Detect which cell encompasses the target text, then output its [X, Y] center coordinate. 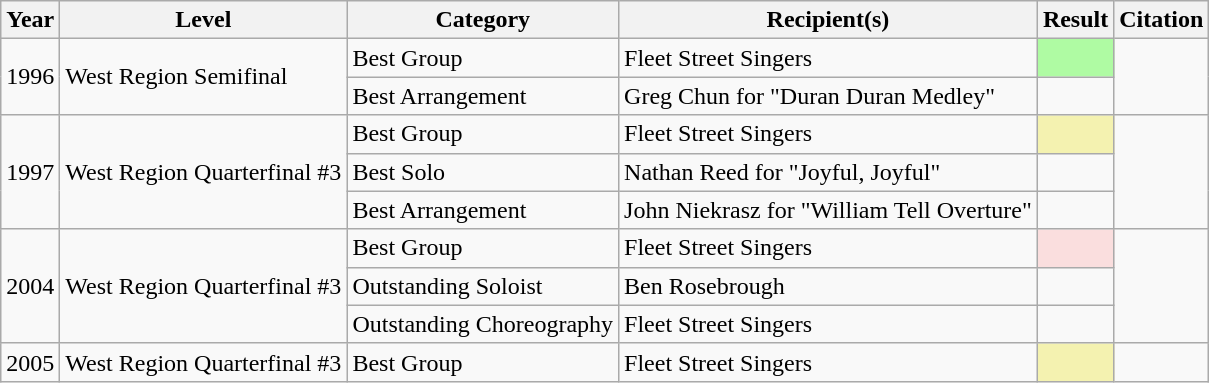
1997 [30, 172]
Best Solo [483, 172]
Nathan Reed for "Joyful, Joyful" [828, 172]
Level [204, 20]
Category [483, 20]
Ben Rosebrough [828, 286]
1996 [30, 77]
Outstanding Choreography [483, 324]
Recipient(s) [828, 20]
Outstanding Soloist [483, 286]
Citation [1162, 20]
West Region Semifinal [204, 77]
John Niekrasz for "William Tell Overture" [828, 210]
Year [30, 20]
2005 [30, 362]
Result [1075, 20]
Greg Chun for "Duran Duran Medley" [828, 96]
2004 [30, 286]
